Provide the [X, Y] coordinate of the cell's center where the given text is located.  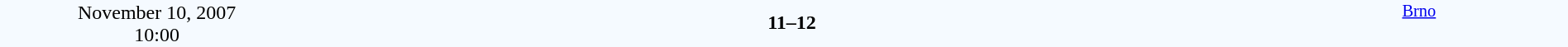
11–12 [791, 22]
November 10, 200710:00 [157, 23]
Brno [1419, 23]
